Find where the given text appears and provide that cell's center as [X, Y] coordinate. 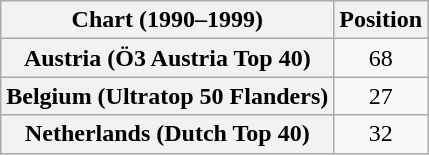
Chart (1990–1999) [168, 20]
27 [381, 96]
68 [381, 58]
Netherlands (Dutch Top 40) [168, 134]
Position [381, 20]
Belgium (Ultratop 50 Flanders) [168, 96]
Austria (Ö3 Austria Top 40) [168, 58]
32 [381, 134]
